Identify which cell holds the provided text, then report its [x, y] central coordinate. 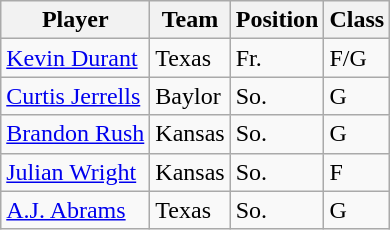
Curtis Jerrells [76, 96]
Player [76, 20]
F/G [357, 58]
Position [277, 20]
Julian Wright [76, 172]
Kevin Durant [76, 58]
Baylor [190, 96]
Team [190, 20]
A.J. Abrams [76, 210]
Class [357, 20]
F [357, 172]
Fr. [277, 58]
Brandon Rush [76, 134]
